For the text-containing cell, return its midpoint in (X, Y) coordinate format. 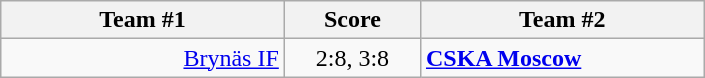
CSKA Moscow (562, 58)
2:8, 3:8 (352, 58)
Team #2 (562, 20)
Team #1 (143, 20)
Score (352, 20)
Brynäs IF (143, 58)
